Capture the cell that displays the provided text and extract its (X, Y) central coordinate. 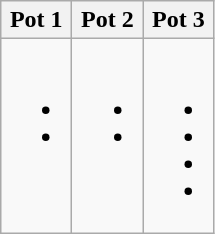
Pot 2 (108, 20)
Pot 3 (178, 20)
Pot 1 (36, 20)
